Locate the cell with the specified text and output its (x, y) center coordinate. 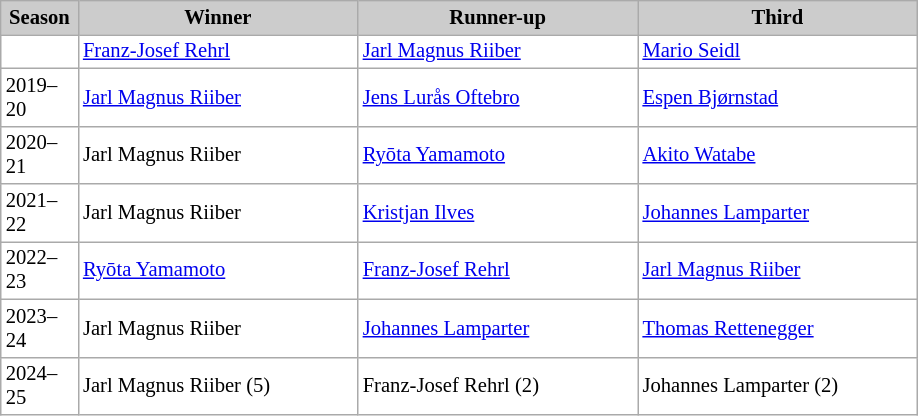
Espen Bjørnstad (778, 97)
Winner (218, 17)
Jarl Magnus Riiber (5) (218, 386)
2023–24 (40, 328)
2021–22 (40, 213)
Franz-Josef Rehrl (2) (498, 386)
Thomas Rettenegger (778, 328)
Kristjan Ilves (498, 213)
Johannes Lamparter (2) (778, 386)
Third (778, 17)
Runner-up (498, 17)
Akito Watabe (778, 155)
2022–23 (40, 270)
2019–20 (40, 97)
2020–21 (40, 155)
Jens Lurås Oftebro (498, 97)
Mario Seidl (778, 51)
2024–25 (40, 386)
Season (40, 17)
